Detect which cell encompasses the target text, then output its (X, Y) center coordinate. 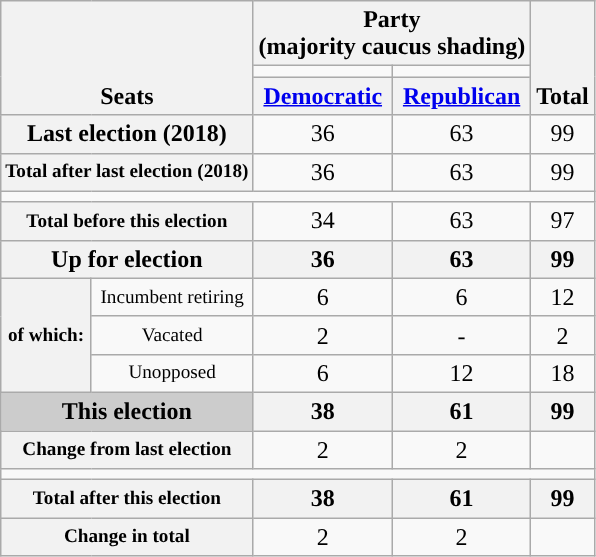
Change in total (127, 537)
Incumbent retiring (172, 297)
Unopposed (172, 373)
Last election (2018) (127, 134)
Change from last election (127, 449)
- (461, 335)
Up for election (127, 259)
Republican (461, 96)
18 (563, 373)
Total (563, 58)
97 (563, 221)
This election (127, 411)
Total before this election (127, 221)
Democratic (323, 96)
Vacated (172, 335)
Party (majority caucus shading) (392, 34)
Total after last election (2018) (127, 172)
Total after this election (127, 499)
34 (323, 221)
of which: (46, 335)
Seats (127, 58)
